Pinpoint the cell where the given text exists, returning its (X, Y) midpoint coordinate. 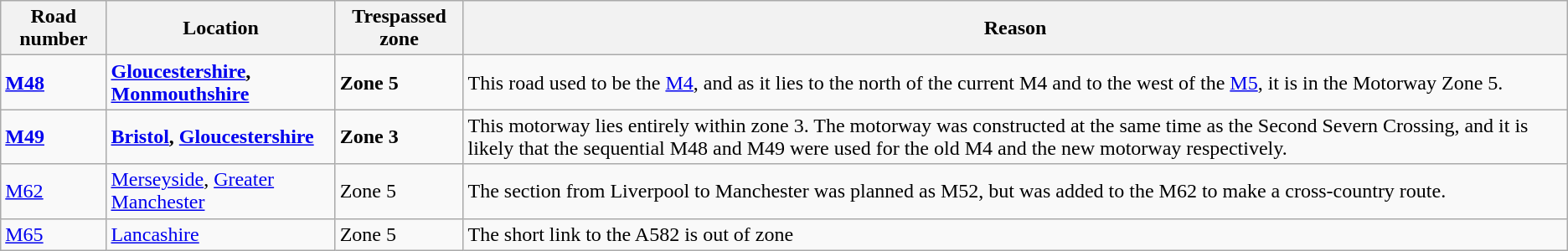
M65 (54, 234)
M62 (54, 191)
Bristol, Gloucestershire (221, 137)
The section from Liverpool to Manchester was planned as M52, but was added to the M62 to make a cross-country route. (1015, 191)
Zone 3 (399, 137)
Lancashire (221, 234)
Road number (54, 28)
Location (221, 28)
Merseyside, Greater Manchester (221, 191)
This road used to be the M4, and as it lies to the north of the current M4 and to the west of the M5, it is in the Motorway Zone 5. (1015, 82)
Gloucestershire, Monmouthshire (221, 82)
M49 (54, 137)
M48 (54, 82)
Reason (1015, 28)
The short link to the A582 is out of zone (1015, 234)
Trespassed zone (399, 28)
